From the cell containing the given text, extract its center point as [X, Y] coordinate. 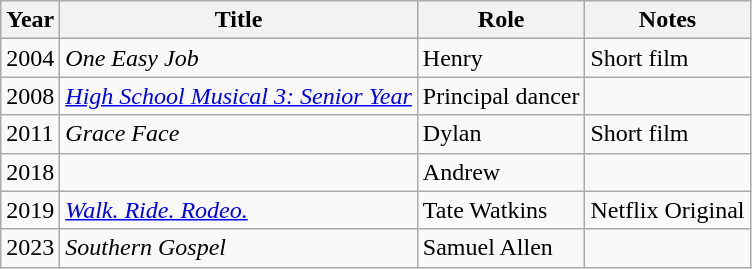
Role [501, 20]
2023 [30, 248]
Tate Watkins [501, 210]
2018 [30, 172]
2004 [30, 58]
Principal dancer [501, 96]
2019 [30, 210]
Netflix Original [668, 210]
2011 [30, 134]
One Easy Job [238, 58]
Southern Gospel [238, 248]
Samuel Allen [501, 248]
Year [30, 20]
Henry [501, 58]
Dylan [501, 134]
Andrew [501, 172]
Grace Face [238, 134]
Notes [668, 20]
High School Musical 3: Senior Year [238, 96]
Title [238, 20]
2008 [30, 96]
Walk. Ride. Rodeo. [238, 210]
